Identify which cell holds the provided text, then report its [x, y] central coordinate. 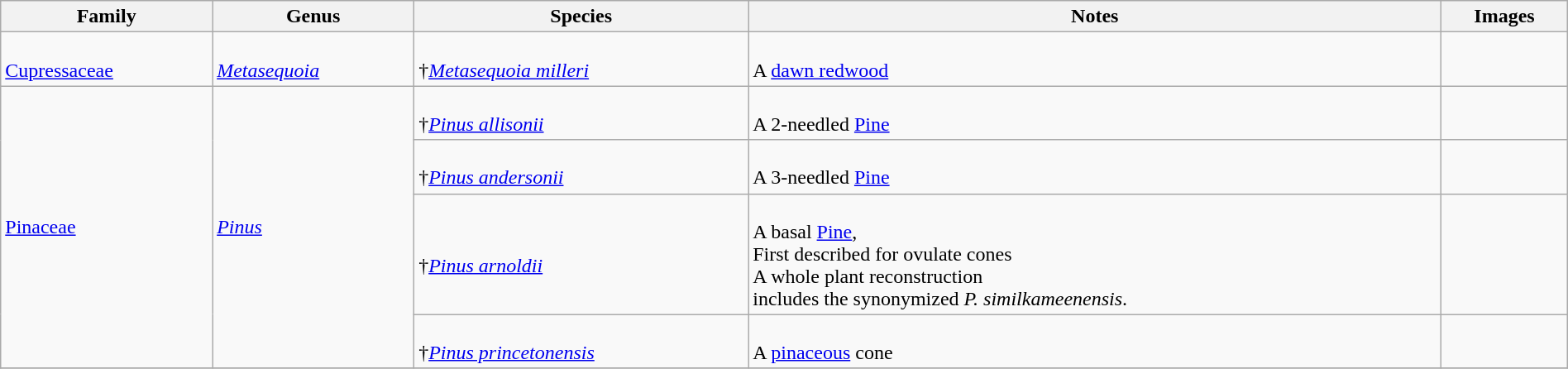
Pinaceae [107, 227]
Cupressaceae [107, 60]
A 3-needled Pine [1095, 167]
Notes [1095, 17]
A 2-needled Pine [1095, 113]
A pinaceous cone [1095, 341]
Pinus [313, 227]
A basal Pine, First described for ovulate conesA whole plant reconstruction includes the synonymized P. similkameenensis. [1095, 254]
Genus [313, 17]
†Pinus allisonii [581, 113]
A dawn redwood [1095, 60]
†Pinus andersonii [581, 167]
Metasequoia [313, 60]
Species [581, 17]
†Pinus princetonensis [581, 341]
†Pinus arnoldii [581, 254]
†Metasequoia milleri [581, 60]
Family [107, 17]
Images [1505, 17]
